From the cell containing the given text, extract its center point as [x, y] coordinate. 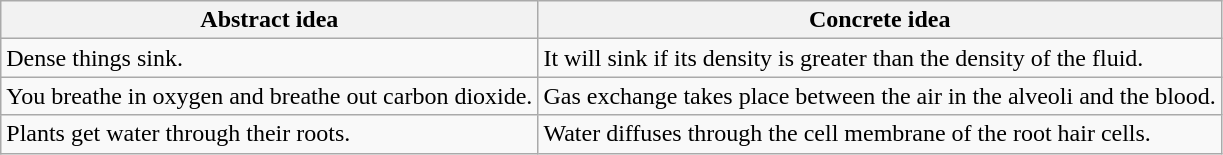
Water diffuses through the cell membrane of the root hair cells. [880, 134]
Abstract idea [270, 20]
Plants get water through their roots. [270, 134]
Concrete idea [880, 20]
It will sink if its density is greater than the density of the fluid. [880, 58]
Dense things sink. [270, 58]
You breathe in oxygen and breathe out carbon dioxide. [270, 96]
Gas exchange takes place between the air in the alveoli and the blood. [880, 96]
